Extract the (x, y) coordinate from the center of the cell holding the provided text.  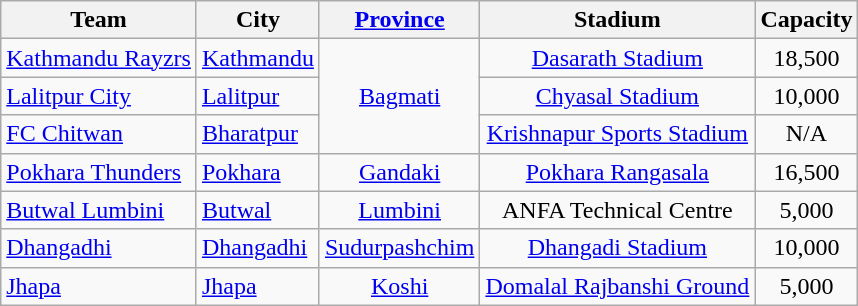
Chyasal Stadium (618, 96)
Team (99, 20)
Dhangadi Stadium (618, 248)
Province (399, 20)
Krishnapur Sports Stadium (618, 134)
Kathmandu (258, 58)
18,500 (806, 58)
FC Chitwan (99, 134)
Dasarath Stadium (618, 58)
Stadium (618, 20)
Butwal (258, 210)
Koshi (399, 286)
Pokhara Rangasala (618, 172)
16,500 (806, 172)
Domalal Rajbanshi Ground (618, 286)
City (258, 20)
Pokhara (258, 172)
Gandaki (399, 172)
Pokhara Thunders (99, 172)
Kathmandu Rayzrs (99, 58)
Bharatpur (258, 134)
Bagmati (399, 96)
Sudurpashchim (399, 248)
Butwal Lumbini (99, 210)
Lalitpur (258, 96)
N/A (806, 134)
Capacity (806, 20)
ANFA Technical Centre (618, 210)
Lumbini (399, 210)
Lalitpur City (99, 96)
